Pinpoint the cell where the given text exists, returning its (X, Y) midpoint coordinate. 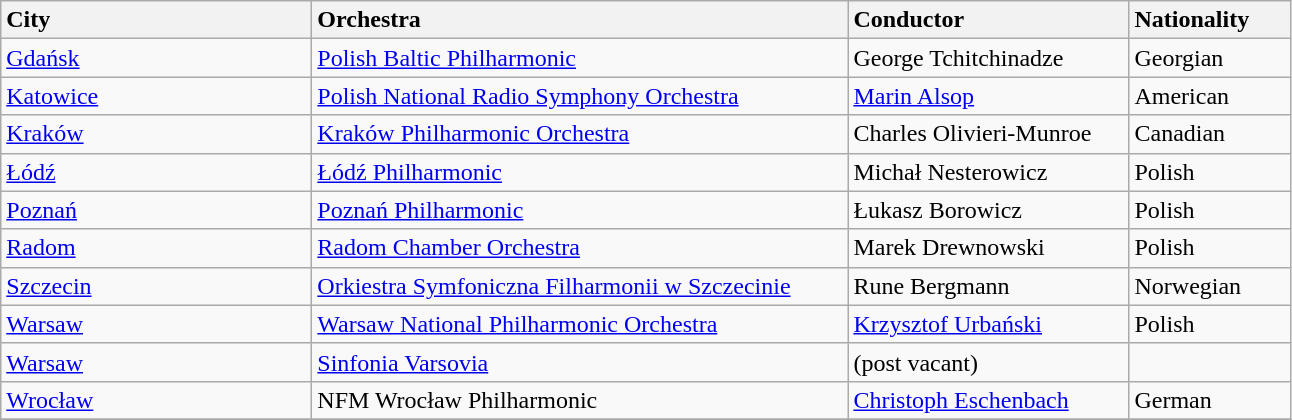
Łukasz Borowicz (988, 210)
Łódź Philharmonic (580, 172)
American (1210, 96)
Wrocław (156, 400)
Katowice (156, 96)
Christoph Eschenbach (988, 400)
(post vacant) (988, 362)
Georgian (1210, 58)
Kraków Philharmonic Orchestra (580, 134)
Michał Nesterowicz (988, 172)
Warsaw National Philharmonic Orchestra (580, 324)
Poznań Philharmonic (580, 210)
Nationality (1210, 20)
Poznań (156, 210)
Marek Drewnowski (988, 248)
Canadian (1210, 134)
German (1210, 400)
Kraków (156, 134)
Marin Alsop (988, 96)
George Tchitchinadze (988, 58)
Polish National Radio Symphony Orchestra (580, 96)
Łódź (156, 172)
Sinfonia Varsovia (580, 362)
Charles Olivieri-Munroe (988, 134)
Krzysztof Urbański (988, 324)
Szczecin (156, 286)
Conductor (988, 20)
City (156, 20)
Norwegian (1210, 286)
NFM Wrocław Philharmonic (580, 400)
Gdańsk (156, 58)
Radom Chamber Orchestra (580, 248)
Orkiestra Symfoniczna Filharmonii w Szczecinie (580, 286)
Rune Bergmann (988, 286)
Radom (156, 248)
Orchestra (580, 20)
Polish Baltic Philharmonic (580, 58)
